Locate the cell with the specified text and output its (x, y) center coordinate. 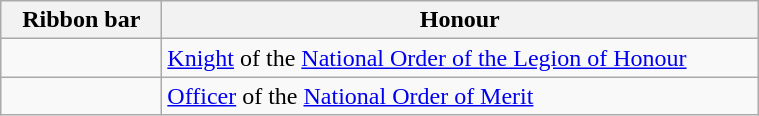
Officer of the National Order of Merit (460, 96)
Knight of the National Order of the Legion of Honour (460, 58)
Ribbon bar (82, 20)
Honour (460, 20)
